Capture the cell that displays the provided text and extract its [x, y] central coordinate. 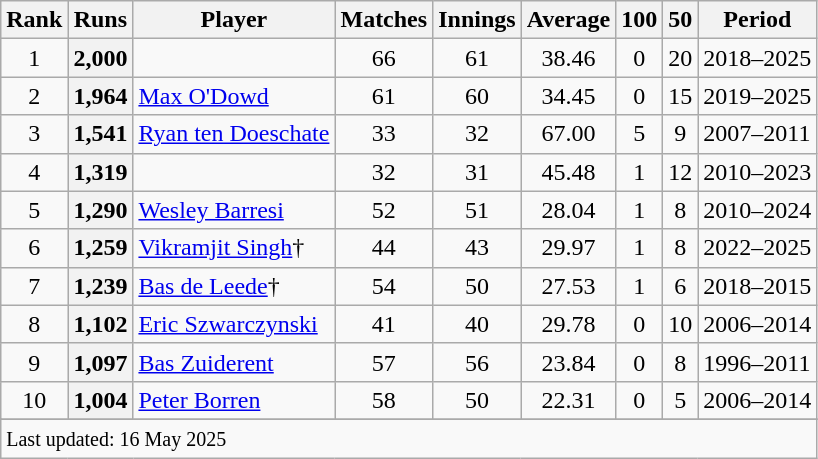
54 [384, 286]
56 [477, 362]
1,290 [100, 210]
60 [477, 96]
Peter Borren [234, 400]
38.46 [568, 58]
2018–2025 [758, 58]
20 [680, 58]
1,319 [100, 172]
34.45 [568, 96]
1,239 [100, 286]
Runs [100, 20]
44 [384, 248]
1,102 [100, 324]
Bas de Leede† [234, 286]
1,259 [100, 248]
Player [234, 20]
Bas Zuiderent [234, 362]
Max O'Dowd [234, 96]
100 [640, 20]
43 [477, 248]
29.97 [568, 248]
Innings [477, 20]
4 [34, 172]
58 [384, 400]
41 [384, 324]
2022–2025 [758, 248]
45.48 [568, 172]
Period [758, 20]
66 [384, 58]
1,541 [100, 134]
Eric Szwarczynski [234, 324]
1,004 [100, 400]
Average [568, 20]
Ryan ten Doeschate [234, 134]
52 [384, 210]
Rank [34, 20]
57 [384, 362]
27.53 [568, 286]
33 [384, 134]
29.78 [568, 324]
40 [477, 324]
23.84 [568, 362]
22.31 [568, 400]
Last updated: 16 May 2025 [409, 438]
2 [34, 96]
Wesley Barresi [234, 210]
2,000 [100, 58]
7 [34, 286]
51 [477, 210]
Matches [384, 20]
2019–2025 [758, 96]
2010–2024 [758, 210]
2018–2015 [758, 286]
1,097 [100, 362]
3 [34, 134]
2010–2023 [758, 172]
12 [680, 172]
1,964 [100, 96]
2007–2011 [758, 134]
28.04 [568, 210]
67.00 [568, 134]
Vikramjit Singh† [234, 248]
31 [477, 172]
1996–2011 [758, 362]
15 [680, 96]
